Find where the given text appears and provide that cell's center as (x, y) coordinate. 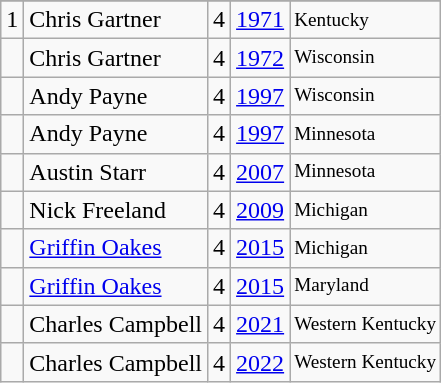
Nick Freeland (116, 210)
1972 (260, 58)
2022 (260, 362)
2021 (260, 324)
2007 (260, 172)
Maryland (366, 286)
1 (12, 20)
2009 (260, 210)
Austin Starr (116, 172)
Kentucky (366, 20)
1971 (260, 20)
